Pinpoint the cell where the given text exists, returning its (X, Y) midpoint coordinate. 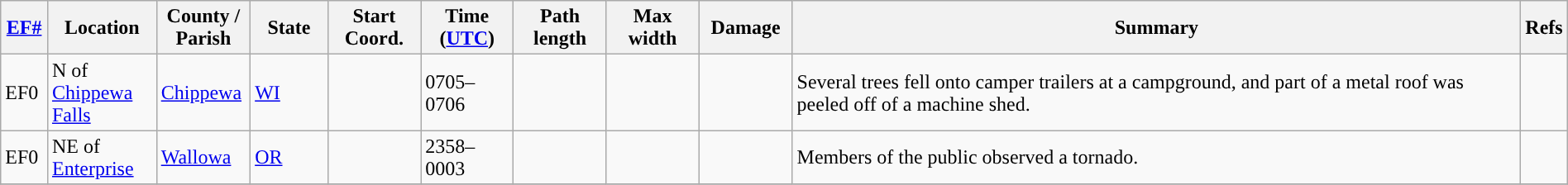
Location (102, 28)
N of Chippewa Falls (102, 92)
Summary (1156, 28)
Wallowa (203, 157)
OR (289, 157)
State (289, 28)
2358–0003 (467, 157)
Max width (653, 28)
Time (UTC) (467, 28)
Several trees fell onto camper trailers at a campground, and part of a metal roof was peeled off of a machine shed. (1156, 92)
Members of the public observed a tornado. (1156, 157)
Path length (560, 28)
EF# (25, 28)
WI (289, 92)
County / Parish (203, 28)
0705–0706 (467, 92)
Damage (746, 28)
Refs (1545, 28)
Start Coord. (374, 28)
NE of Enterprise (102, 157)
Chippewa (203, 92)
